Find where the given text appears and provide that cell's center as (x, y) coordinate. 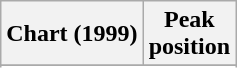
Chart (1999) (72, 34)
Peak position (189, 34)
